Detect which cell encompasses the target text, then output its [x, y] center coordinate. 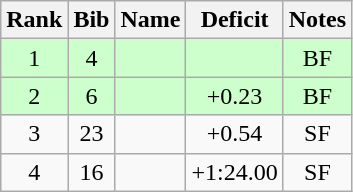
6 [92, 96]
Bib [92, 20]
+1:24.00 [234, 172]
23 [92, 134]
16 [92, 172]
3 [34, 134]
+0.23 [234, 96]
2 [34, 96]
Notes [317, 20]
Rank [34, 20]
Name [150, 20]
Deficit [234, 20]
1 [34, 58]
+0.54 [234, 134]
